Determine the (x, y) coordinate at the center of the cell enclosing the given text.  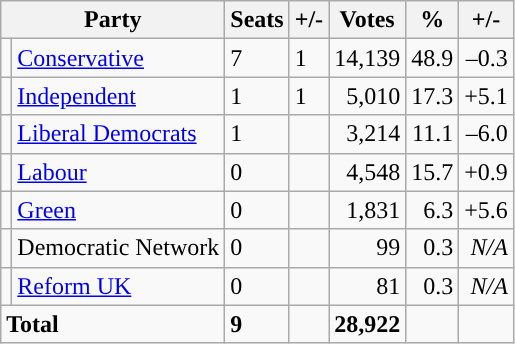
Independent (118, 96)
Democratic Network (118, 248)
17.3 (432, 96)
99 (368, 248)
Reform UK (118, 286)
11.1 (432, 134)
5,010 (368, 96)
7 (257, 58)
+5.1 (486, 96)
–6.0 (486, 134)
Liberal Democrats (118, 134)
Total (113, 324)
3,214 (368, 134)
81 (368, 286)
+5.6 (486, 210)
Seats (257, 20)
4,548 (368, 172)
14,139 (368, 58)
1,831 (368, 210)
Votes (368, 20)
Green (118, 210)
Party (113, 20)
Labour (118, 172)
6.3 (432, 210)
% (432, 20)
28,922 (368, 324)
48.9 (432, 58)
+0.9 (486, 172)
Conservative (118, 58)
–0.3 (486, 58)
15.7 (432, 172)
9 (257, 324)
